Pinpoint the cell where the given text exists, returning its [X, Y] midpoint coordinate. 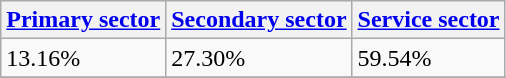
Service sector [428, 20]
Primary sector [84, 20]
59.54% [428, 58]
Secondary sector [259, 20]
13.16% [84, 58]
27.30% [259, 58]
